Output the [X, Y] coordinate of the center of the cell containing the given text.  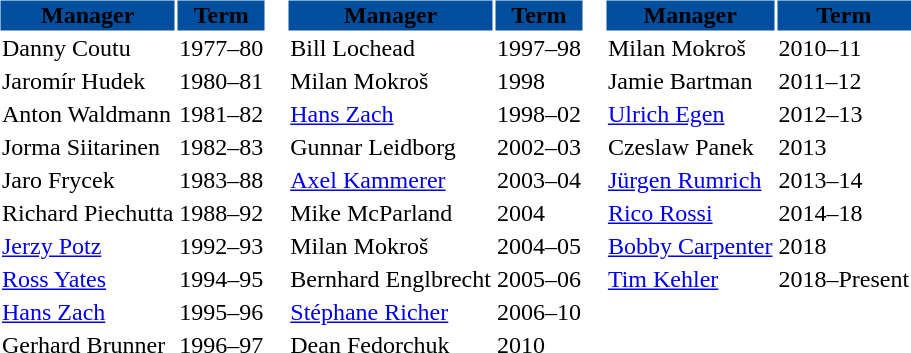
2011–12 [844, 81]
1994–95 [222, 279]
1982–83 [222, 147]
Tim Kehler [690, 279]
Ross Yates [87, 279]
1992–93 [222, 247]
Jaro Frycek [87, 181]
2004–05 [538, 247]
Anton Waldmann [87, 115]
1995–96 [222, 313]
Czeslaw Panek [690, 147]
2004 [538, 213]
Bernhard Englbrecht [391, 279]
Jerzy Potz [87, 247]
Axel Kammerer [391, 181]
1988–92 [222, 213]
1980–81 [222, 81]
2005–06 [538, 279]
Rico Rossi [690, 213]
1997–98 [538, 49]
2018 [844, 247]
2002–03 [538, 147]
2018–Present [844, 279]
Jürgen Rumrich [690, 181]
2013–14 [844, 181]
Gunnar Leidborg [391, 147]
Mike McParland [391, 213]
1998–02 [538, 115]
2012–13 [844, 115]
2013 [844, 147]
2010–11 [844, 49]
1983–88 [222, 181]
Bill Lochead [391, 49]
1977–80 [222, 49]
Jamie Bartman [690, 81]
1998 [538, 81]
1981–82 [222, 115]
2014–18 [844, 213]
Jaromír Hudek [87, 81]
Richard Piechutta [87, 213]
Jorma Siitarinen [87, 147]
2003–04 [538, 181]
Danny Coutu [87, 49]
Bobby Carpenter [690, 247]
Ulrich Egen [690, 115]
2006–10 [538, 313]
Stéphane Richer [391, 313]
